Return the (x, y) coordinate for the center point of the cell that contains the specified text.  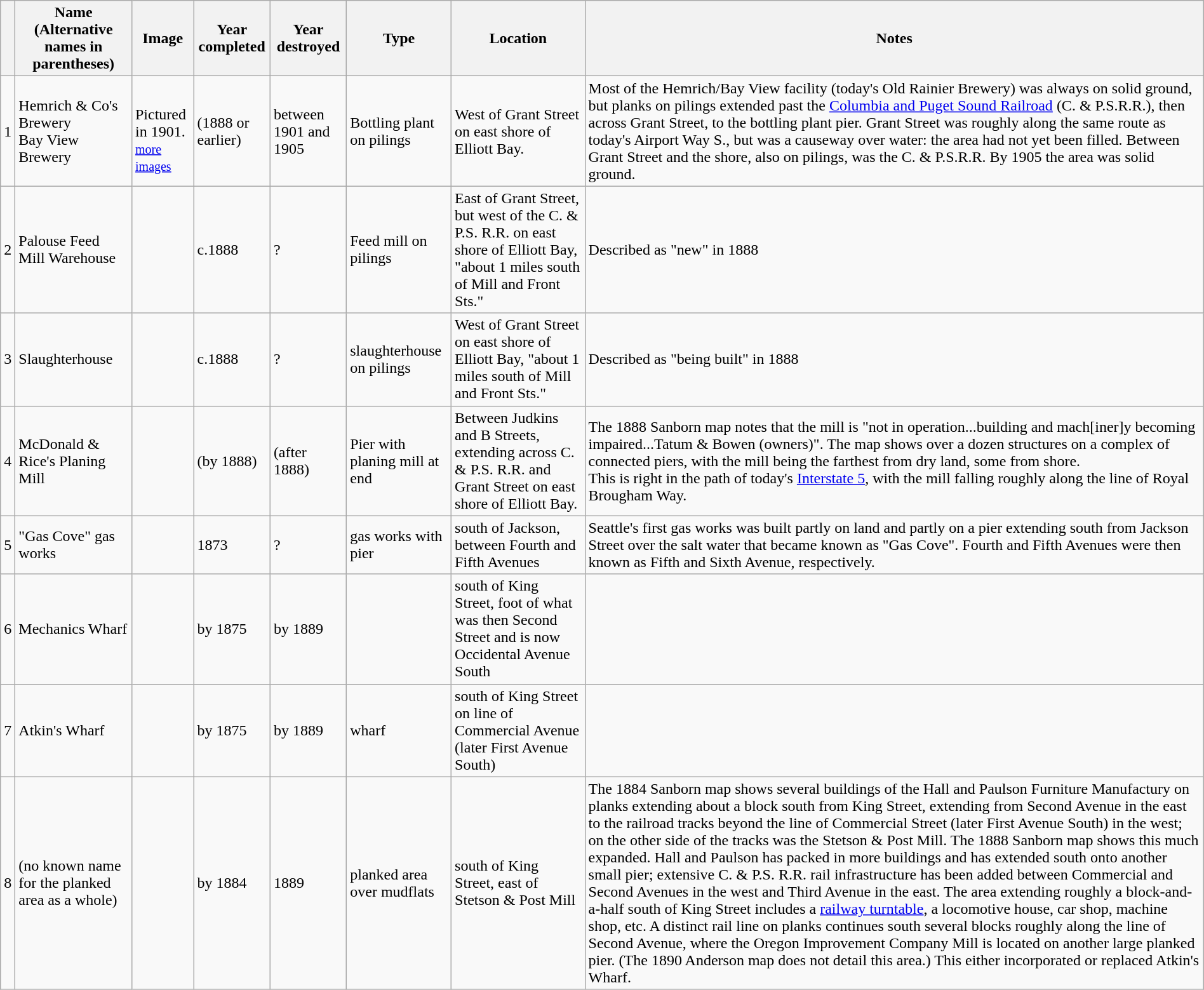
7 (8, 730)
West of Grant Street on east shore of Elliott Bay. (518, 131)
Image (163, 38)
south of King Street, east of Stetson & Post Mill (518, 883)
(by 1888) (232, 461)
McDonald & Rice's Planing Mill (74, 461)
3 (8, 359)
Feed mill on pilings (399, 250)
Year destroyed (308, 38)
(no known name for the planked area as a whole) (74, 883)
wharf (399, 730)
Pictured in 1901.more images (163, 131)
(1888 or earlier) (232, 131)
by 1884 (232, 883)
Described as "new" in 1888 (894, 250)
planked area over mudflats (399, 883)
Name(Alternative names in parentheses) (74, 38)
between 1901 and 1905 (308, 131)
Slaughterhouse (74, 359)
(after 1888) (308, 461)
south of Jackson, between Fourth and Fifth Avenues (518, 545)
south of King Street on line of Commercial Avenue (later First Avenue South) (518, 730)
West of Grant Street on east shore of Elliott Bay, "about 1 miles south of Mill and Front Sts." (518, 359)
5 (8, 545)
Notes (894, 38)
Mechanics Wharf (74, 629)
Pier with planing mill at end (399, 461)
East of Grant Street, but west of the C. & P.S. R.R. on east shore of Elliott Bay, "about 1 miles south of Mill and Front Sts." (518, 250)
6 (8, 629)
Location (518, 38)
slaughterhouse on pilings (399, 359)
Between Judkins and B Streets, extending across C. & P.S. R.R. and Grant Street on east shore of Elliott Bay. (518, 461)
south of King Street, foot of what was then Second Street and is now Occidental Avenue South (518, 629)
1889 (308, 883)
Described as "being built" in 1888 (894, 359)
1873 (232, 545)
4 (8, 461)
Atkin's Wharf (74, 730)
8 (8, 883)
Bottling plant on pilings (399, 131)
2 (8, 250)
Hemrich & Co's BreweryBay View Brewery (74, 131)
"Gas Cove" gas works (74, 545)
gas works with pier (399, 545)
Palouse Feed Mill Warehouse (74, 250)
1 (8, 131)
Year completed (232, 38)
Type (399, 38)
